Return the [x, y] coordinate for the center point of the cell that contains the specified text.  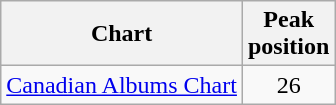
26 [288, 85]
Peakposition [288, 34]
Chart [122, 34]
Canadian Albums Chart [122, 85]
